Provide the [X, Y] coordinate of the cell's center where the given text is located.  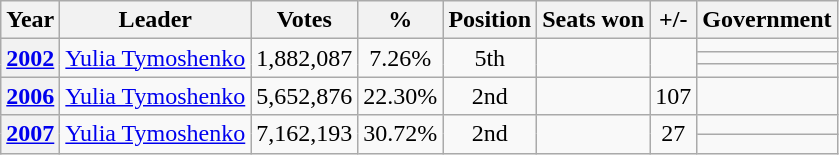
30.72% [400, 134]
22.30% [400, 96]
27 [674, 134]
2006 [30, 96]
1,882,087 [304, 58]
Votes [304, 20]
% [400, 20]
107 [674, 96]
2007 [30, 134]
5th [490, 58]
2002 [30, 58]
Government [767, 20]
Year [30, 20]
5,652,876 [304, 96]
7,162,193 [304, 134]
Seats won [594, 20]
7.26% [400, 58]
Position [490, 20]
+/- [674, 20]
Leader [156, 20]
